Find where the given text appears and provide that cell's center as (X, Y) coordinate. 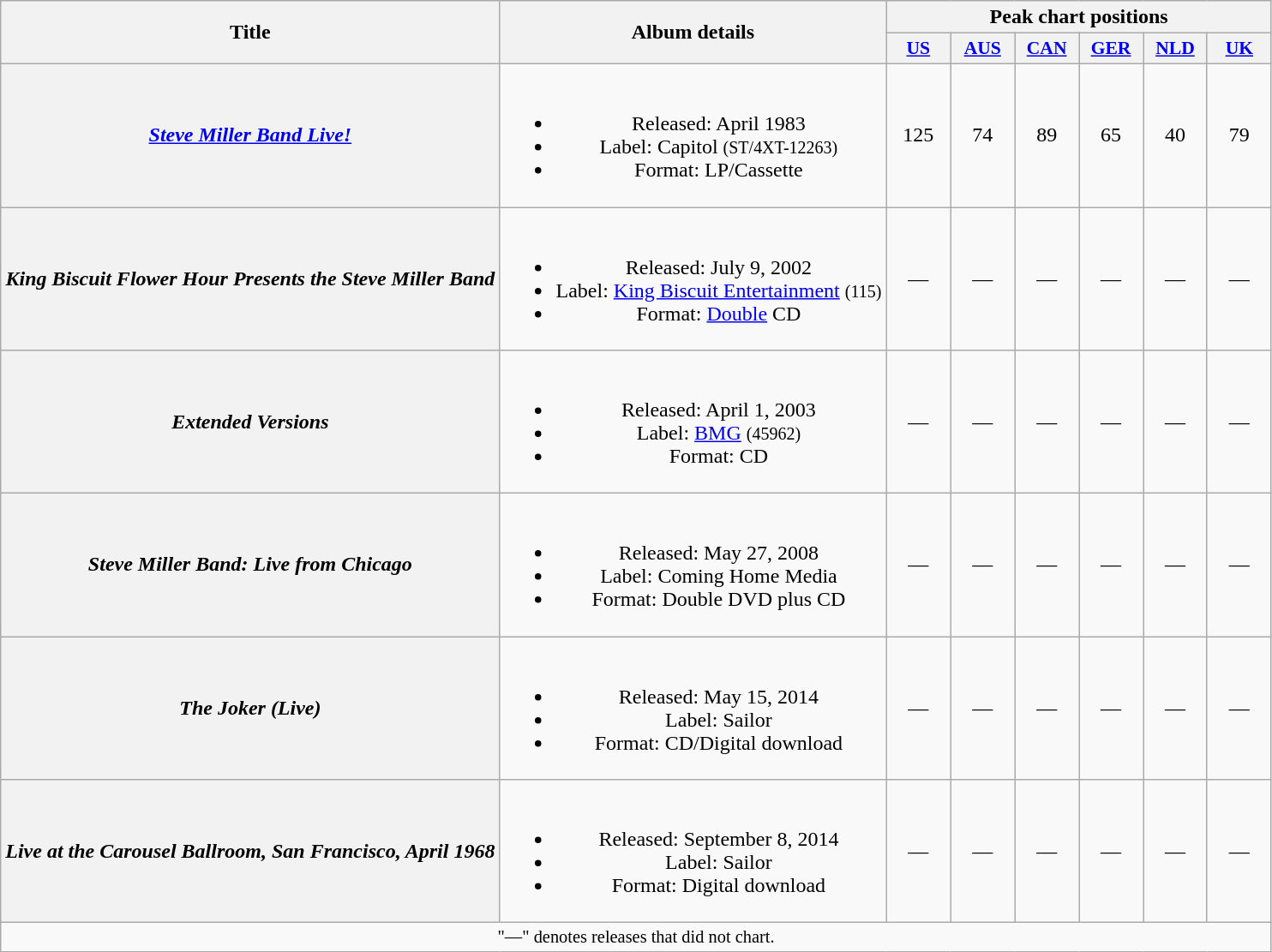
65 (1111, 135)
125 (919, 135)
GER (1111, 49)
CAN (1047, 49)
US (919, 49)
The Joker (Live) (250, 708)
"—" denotes releases that did not chart. (636, 937)
Title (250, 33)
Peak chart positions (1078, 17)
Released: May 15, 2014Label: SailorFormat: CD/Digital download (693, 708)
Live at the Carousel Ballroom, San Francisco, April 1968 (250, 852)
Released: May 27, 2008Label: Coming Home MediaFormat: Double DVD plus CD (693, 566)
89 (1047, 135)
Released: April 1, 2003Label: BMG (45962)Format: CD (693, 422)
NLD (1176, 49)
Album details (693, 33)
Steve Miller Band: Live from Chicago (250, 566)
Steve Miller Band Live! (250, 135)
74 (982, 135)
AUS (982, 49)
Released: April 1983Label: Capitol (ST/4XT-12263)Format: LP/Cassette (693, 135)
UK (1239, 49)
Released: September 8, 2014Label: SailorFormat: Digital download (693, 852)
King Biscuit Flower Hour Presents the Steve Miller Band (250, 279)
Extended Versions (250, 422)
79 (1239, 135)
40 (1176, 135)
Released: July 9, 2002Label: King Biscuit Entertainment (115)Format: Double CD (693, 279)
